Search for the cell housing the specified text and yield its [X, Y] center coordinate. 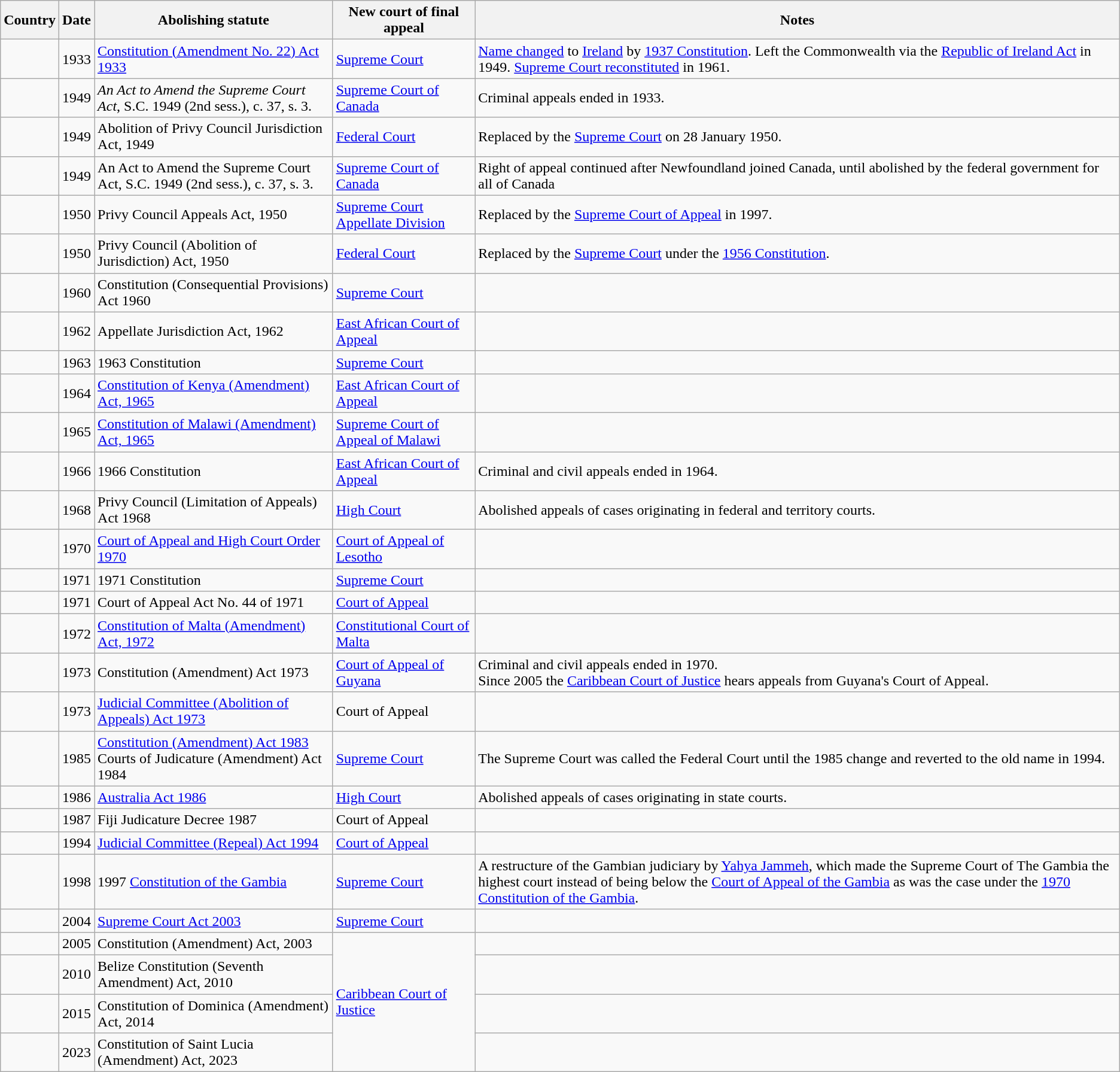
Constitution (Consequential Provisions) Act 1960 [214, 292]
1994 [77, 843]
Abolished appeals of cases originating in federal and territory courts. [798, 510]
Constitutional Court of Malta [404, 633]
Constitution (Amendment No. 22) Act 1933 [214, 59]
1971 Constitution [214, 580]
Abolished appeals of cases originating in state courts. [798, 797]
Right of appeal continued after Newfoundland joined Canada, until abolished by the federal government for all of Canada [798, 176]
Constitution of Dominica (Amendment) Act, 2014 [214, 1013]
1985 [77, 758]
Privy Council Appeals Act, 1950 [214, 214]
1986 [77, 797]
1963 Constitution [214, 362]
Judicial Committee (Abolition of Appeals) Act 1973 [214, 711]
Privy Council (Limitation of Appeals) Act 1968 [214, 510]
Criminal and civil appeals ended in 1970.Since 2005 the Caribbean Court of Justice hears appeals from Guyana's Court of Appeal. [798, 673]
Judicial Committee (Repeal) Act 1994 [214, 843]
1987 [77, 820]
1933 [77, 59]
1998 [77, 882]
The Supreme Court was called the Federal Court until the 1985 change and reverted to the old name in 1994. [798, 758]
Constitution of Malta (Amendment) Act, 1972 [214, 633]
Court of Appeal Act No. 44 of 1971 [214, 603]
2023 [77, 1052]
Replaced by the Supreme Court under the 1956 Constitution. [798, 254]
1970 [77, 549]
Fiji Judicature Decree 1987 [214, 820]
1966 Constitution [214, 470]
Constitution of Malawi (Amendment) Act, 1965 [214, 432]
1968 [77, 510]
Belize Constitution (Seventh Amendment) Act, 2010 [214, 974]
Country [30, 20]
New court of final appeal [404, 20]
Court of Appeal of Lesotho [404, 549]
Australia Act 1986 [214, 797]
2010 [77, 974]
Replaced by the Supreme Court on 28 January 1950. [798, 136]
Constitution (Amendment) Act, 2003 [214, 943]
1972 [77, 633]
Constitution of Kenya (Amendment) Act, 1965 [214, 393]
Caribbean Court of Justice [404, 1002]
1966 [77, 470]
1997 Constitution of the Gambia [214, 882]
2005 [77, 943]
Supreme Court of Appeal of Malawi [404, 432]
Constitution (Amendment) Act 1983Courts of Judicature (Amendment) Act 1984 [214, 758]
Criminal and civil appeals ended in 1964. [798, 470]
Supreme Court Act 2003 [214, 921]
2004 [77, 921]
Abolition of Privy Council Jurisdiction Act, 1949 [214, 136]
1963 [77, 362]
Abolishing statute [214, 20]
1964 [77, 393]
Name changed to Ireland by 1937 Constitution. Left the Commonwealth via the Republic of Ireland Act in 1949. Supreme Court reconstituted in 1961. [798, 59]
Constitution of Saint Lucia (Amendment) Act, 2023 [214, 1052]
Court of Appeal of Guyana [404, 673]
Notes [798, 20]
Privy Council (Abolition of Jurisdiction) Act, 1950 [214, 254]
1960 [77, 292]
2015 [77, 1013]
Replaced by the Supreme Court of Appeal in 1997. [798, 214]
Court of Appeal and High Court Order 1970 [214, 549]
1962 [77, 332]
Criminal appeals ended in 1933. [798, 98]
1965 [77, 432]
Constitution (Amendment) Act 1973 [214, 673]
Supreme Court Appellate Division [404, 214]
Date [77, 20]
Appellate Jurisdiction Act, 1962 [214, 332]
